Identify which cell holds the provided text, then report its [x, y] central coordinate. 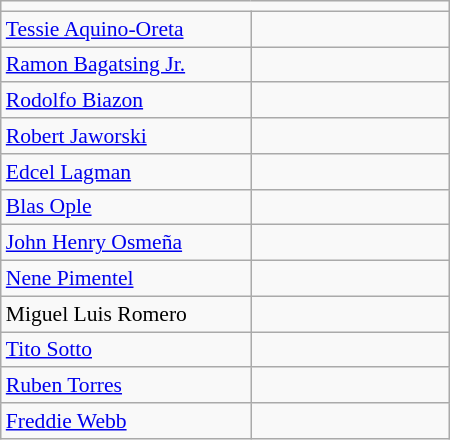
Edcel Lagman [126, 172]
Blas Ople [126, 207]
John Henry Osmeña [126, 243]
Robert Jaworski [126, 136]
Freddie Webb [126, 421]
Tito Sotto [126, 350]
Miguel Luis Romero [126, 314]
Ramon Bagatsing Jr. [126, 65]
Tessie Aquino-Oreta [126, 29]
Ruben Torres [126, 386]
Rodolfo Biazon [126, 101]
Nene Pimentel [126, 279]
